Determine the [x, y] coordinate at the center of the cell enclosing the given text.  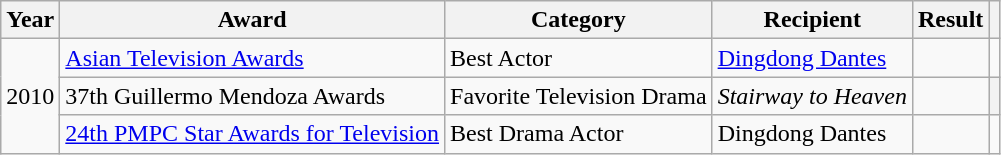
Result [950, 20]
Asian Television Awards [252, 58]
Favorite Television Drama [579, 96]
Stairway to Heaven [812, 96]
Best Drama Actor [579, 134]
Recipient [812, 20]
Year [30, 20]
Award [252, 20]
24th PMPC Star Awards for Television [252, 134]
37th Guillermo Mendoza Awards [252, 96]
2010 [30, 96]
Best Actor [579, 58]
Category [579, 20]
